Detect which cell encompasses the target text, then output its (x, y) center coordinate. 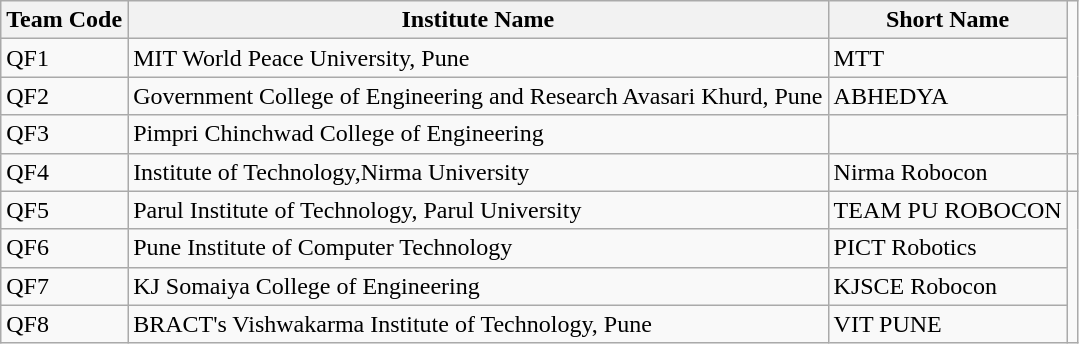
PICT Robotics (948, 248)
BRACT's Vishwakarma Institute of Technology, Pune (478, 324)
ABHEDYA (948, 96)
Parul Institute of Technology, Parul University (478, 210)
Team Code (64, 20)
QF3 (64, 134)
TEAM PU ROBOCON (948, 210)
QF4 (64, 172)
QF8 (64, 324)
QF6 (64, 248)
Pimpri Chinchwad College of Engineering (478, 134)
QF7 (64, 286)
Short Name (948, 20)
Institute of Technology,Nirma University (478, 172)
MIT World Peace University, Pune (478, 58)
Institute Name (478, 20)
QF2 (64, 96)
QF5 (64, 210)
KJSCE Robocon (948, 286)
KJ Somaiya College of Engineering (478, 286)
Government College of Engineering and Research Avasari Khurd, Pune (478, 96)
Nirma Robocon (948, 172)
Pune Institute of Computer Technology (478, 248)
MTT (948, 58)
VIT PUNE (948, 324)
QF1 (64, 58)
